Search for the cell housing the specified text and yield its [X, Y] center coordinate. 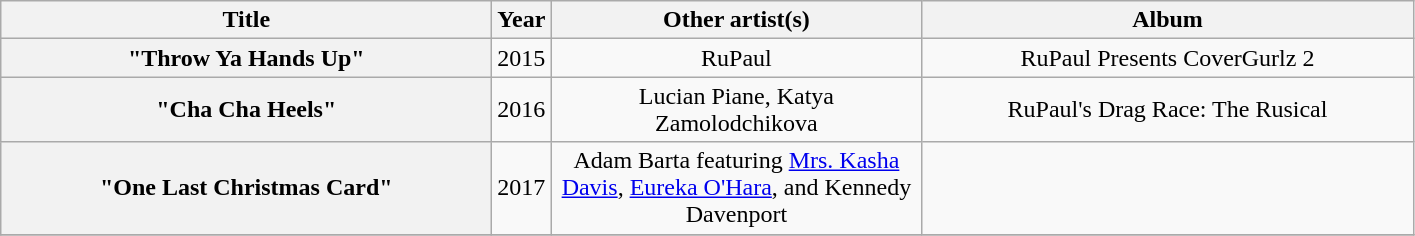
Lucian Piane, Katya Zamolodchikova [736, 110]
Title [246, 20]
Year [522, 20]
Adam Barta featuring Mrs. Kasha Davis, Eureka O'Hara, and Kennedy Davenport [736, 188]
"One Last Christmas Card" [246, 188]
RuPaul's Drag Race: The Rusical [1168, 110]
RuPaul [736, 58]
"Cha Cha Heels" [246, 110]
2017 [522, 188]
Other artist(s) [736, 20]
RuPaul Presents CoverGurlz 2 [1168, 58]
2015 [522, 58]
"Throw Ya Hands Up" [246, 58]
Album [1168, 20]
2016 [522, 110]
